Output the [X, Y] coordinate of the center of the cell containing the given text.  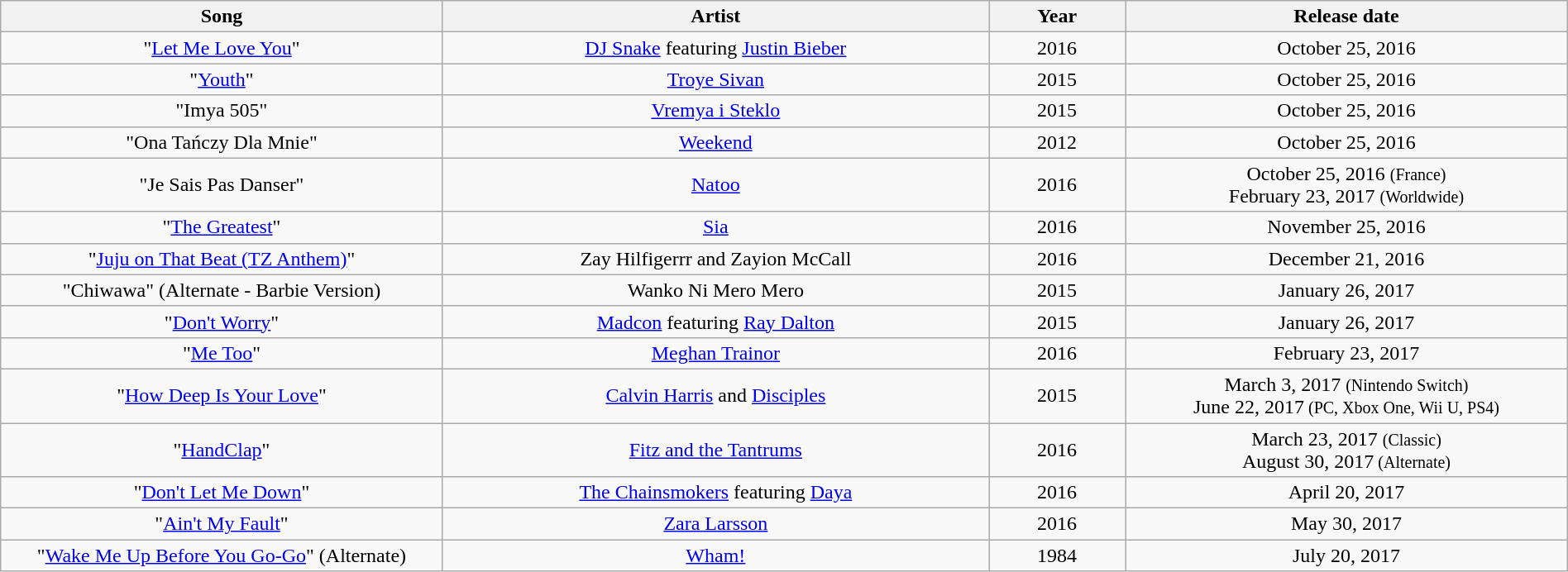
"Me Too" [222, 353]
Vremya i Steklo [715, 111]
Fitz and the Tantrums [715, 450]
"Ona Tańczy Dla Mnie" [222, 142]
"HandClap" [222, 450]
"The Greatest" [222, 227]
February 23, 2017 [1346, 353]
"How Deep Is Your Love" [222, 395]
Wham! [715, 555]
Release date [1346, 17]
"Don't Worry" [222, 322]
Artist [715, 17]
2012 [1057, 142]
Zay Hilfigerrr and Zayion McCall [715, 259]
The Chainsmokers featuring Daya [715, 493]
Madcon featuring Ray Dalton [715, 322]
Natoo [715, 185]
Weekend [715, 142]
"Juju on That Beat (TZ Anthem)" [222, 259]
Song [222, 17]
November 25, 2016 [1346, 227]
DJ Snake featuring Justin Bieber [715, 48]
March 23, 2017 (Classic)August 30, 2017 (Alternate) [1346, 450]
"Ain't My Fault" [222, 524]
October 25, 2016 (France) February 23, 2017 (Worldwide) [1346, 185]
"Let Me Love You" [222, 48]
"Chiwawa" (Alternate - Barbie Version) [222, 290]
Zara Larsson [715, 524]
Wanko Ni Mero Mero [715, 290]
December 21, 2016 [1346, 259]
Year [1057, 17]
March 3, 2017 (Nintendo Switch)June 22, 2017 (PC, Xbox One, Wii U, PS4) [1346, 395]
"Imya 505" [222, 111]
1984 [1057, 555]
April 20, 2017 [1346, 493]
Sia [715, 227]
Calvin Harris and Disciples [715, 395]
Meghan Trainor [715, 353]
"Don't Let Me Down" [222, 493]
July 20, 2017 [1346, 555]
"Youth" [222, 79]
"Wake Me Up Before You Go-Go" (Alternate) [222, 555]
"Je Sais Pas Danser" [222, 185]
May 30, 2017 [1346, 524]
Troye Sivan [715, 79]
